Extract the [x, y] coordinate from the center of the cell holding the provided text.  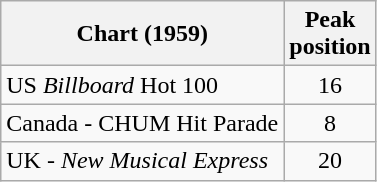
Peakposition [330, 34]
8 [330, 123]
16 [330, 85]
UK - New Musical Express [142, 161]
Canada - CHUM Hit Parade [142, 123]
US Billboard Hot 100 [142, 85]
Chart (1959) [142, 34]
20 [330, 161]
